Return the (x, y) coordinate for the center point of the cell that contains the specified text.  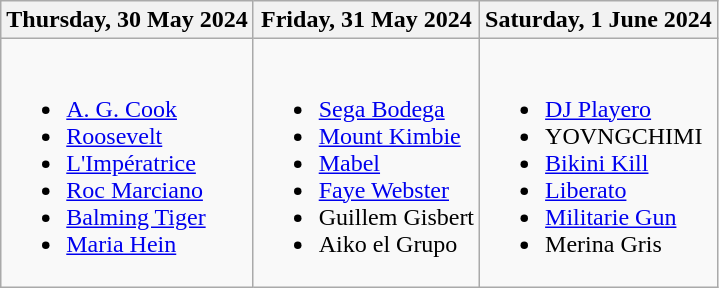
Sega BodegaMount KimbieMabelFaye WebsterGuillem GisbertAiko el Grupo (366, 163)
Thursday, 30 May 2024 (127, 20)
Saturday, 1 June 2024 (599, 20)
A. G. CookRooseveltL'ImpératriceRoc MarcianoBalming TigerMaria Hein (127, 163)
Friday, 31 May 2024 (366, 20)
DJ PlayeroYOVNGCHIMIBikini KillLiberatoMilitarie GunMerina Gris (599, 163)
